Detect which cell encompasses the target text, then output its (x, y) center coordinate. 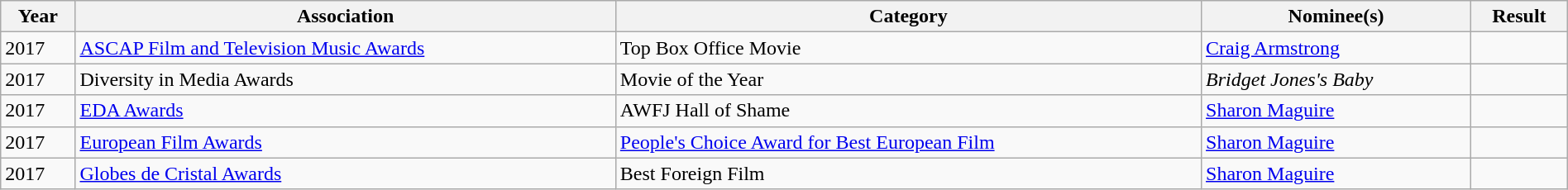
Result (1520, 17)
Best Foreign Film (908, 173)
Year (38, 17)
European Film Awards (346, 142)
Top Box Office Movie (908, 48)
Nominee(s) (1336, 17)
ASCAP Film and Television Music Awards (346, 48)
EDA Awards (346, 111)
Globes de Cristal Awards (346, 173)
Association (346, 17)
Bridget Jones's Baby (1336, 79)
Movie of the Year (908, 79)
Craig Armstrong (1336, 48)
Category (908, 17)
AWFJ Hall of Shame (908, 111)
People's Choice Award for Best European Film (908, 142)
Diversity in Media Awards (346, 79)
